Scan for the cell matching the given text and deliver its [x, y] coordinate at center. 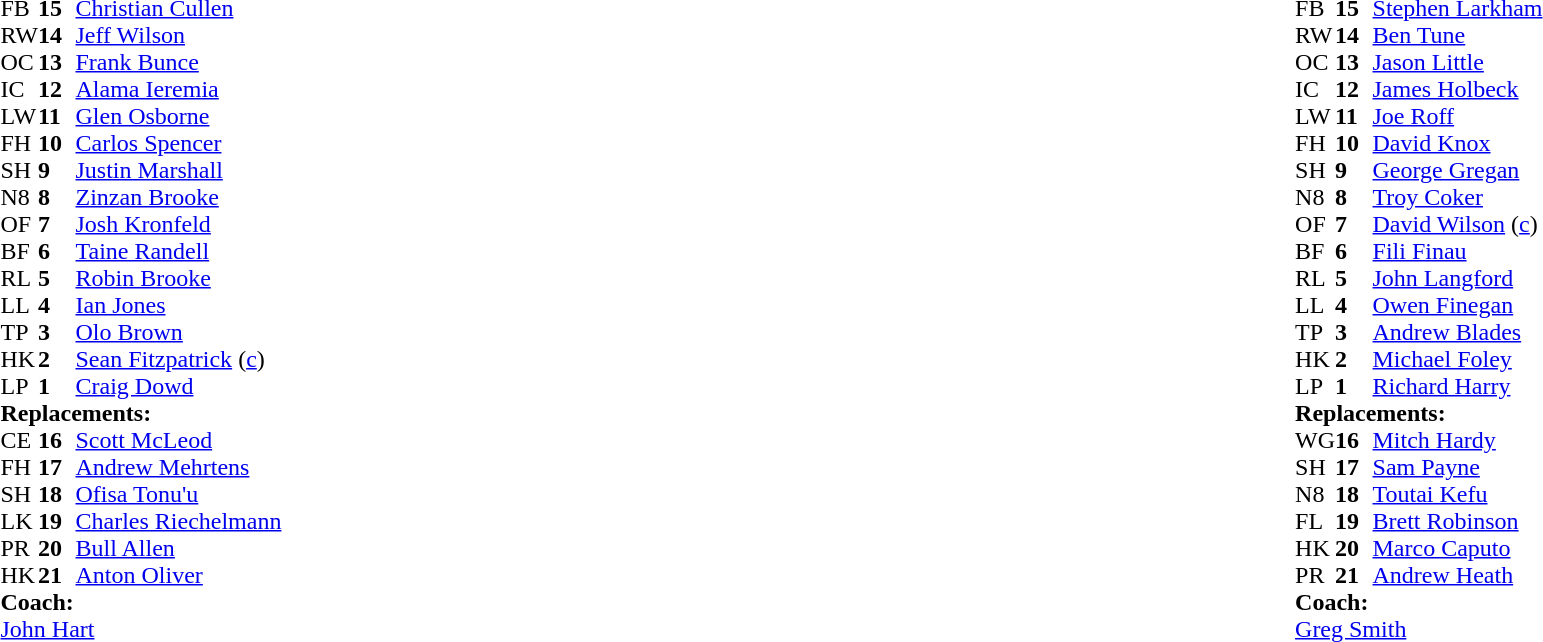
Jason Little [1458, 62]
Joe Roff [1458, 116]
Carlos Spencer [179, 144]
Ofisa Tonu'u [179, 494]
Ben Tune [1458, 36]
Charles Riechelmann [179, 522]
Mitch Hardy [1458, 440]
John Langford [1458, 278]
Fili Finau [1458, 252]
Olo Brown [179, 332]
Justin Marshall [179, 170]
James Holbeck [1458, 90]
Josh Kronfeld [179, 224]
LK [19, 522]
Troy Coker [1458, 198]
WG [1315, 440]
Toutai Kefu [1458, 494]
Craig Dowd [179, 386]
Andrew Blades [1458, 332]
Andrew Mehrtens [179, 468]
Robin Brooke [179, 278]
CE [19, 440]
Scott McLeod [179, 440]
Richard Harry [1458, 386]
FL [1315, 522]
Sean Fitzpatrick (c) [179, 360]
Zinzan Brooke [179, 198]
George Gregan [1458, 170]
Sam Payne [1458, 468]
Brett Robinson [1458, 522]
Owen Finegan [1458, 306]
Frank Bunce [179, 62]
Anton Oliver [179, 576]
Bull Allen [179, 548]
David Knox [1458, 144]
Glen Osborne [179, 116]
Ian Jones [179, 306]
Marco Caputo [1458, 548]
Alama Ieremia [179, 90]
Michael Foley [1458, 360]
Taine Randell [179, 252]
Andrew Heath [1458, 576]
David Wilson (c) [1458, 224]
Jeff Wilson [179, 36]
